Output the [X, Y] coordinate of the center of the cell containing the given text.  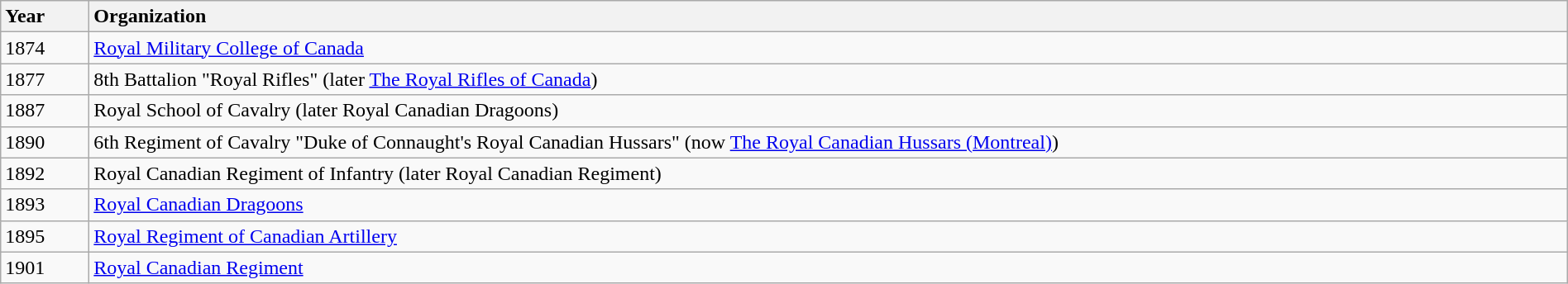
Royal Canadian Dragoons [829, 205]
1901 [45, 267]
8th Battalion "Royal Rifles" (later The Royal Rifles of Canada) [829, 79]
1892 [45, 173]
Royal Canadian Regiment [829, 267]
1893 [45, 205]
6th Regiment of Cavalry "Duke of Connaught's Royal Canadian Hussars" (now The Royal Canadian Hussars (Montreal)) [829, 142]
1877 [45, 79]
1890 [45, 142]
Royal Regiment of Canadian Artillery [829, 236]
1895 [45, 236]
Organization [829, 17]
Year [45, 17]
Royal School of Cavalry (later Royal Canadian Dragoons) [829, 111]
1887 [45, 111]
Royal Military College of Canada [829, 48]
Royal Canadian Regiment of Infantry (later Royal Canadian Regiment) [829, 173]
1874 [45, 48]
